Output the (x, y) coordinate of the center of the cell containing the given text.  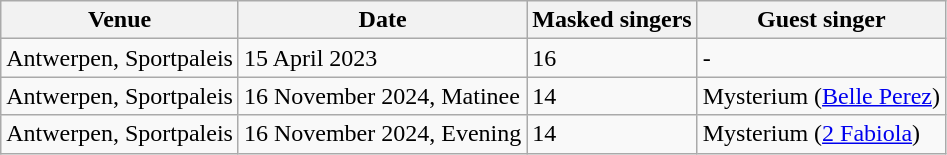
Mysterium (Belle Perez) (821, 96)
Date (382, 20)
16 (612, 58)
Guest singer (821, 20)
16 November 2024, Matinee (382, 96)
Mysterium (2 Fabiola) (821, 134)
Venue (120, 20)
- (821, 58)
Masked singers (612, 20)
15 April 2023 (382, 58)
16 November 2024, Evening (382, 134)
